Pinpoint the cell where the given text exists, returning its (X, Y) midpoint coordinate. 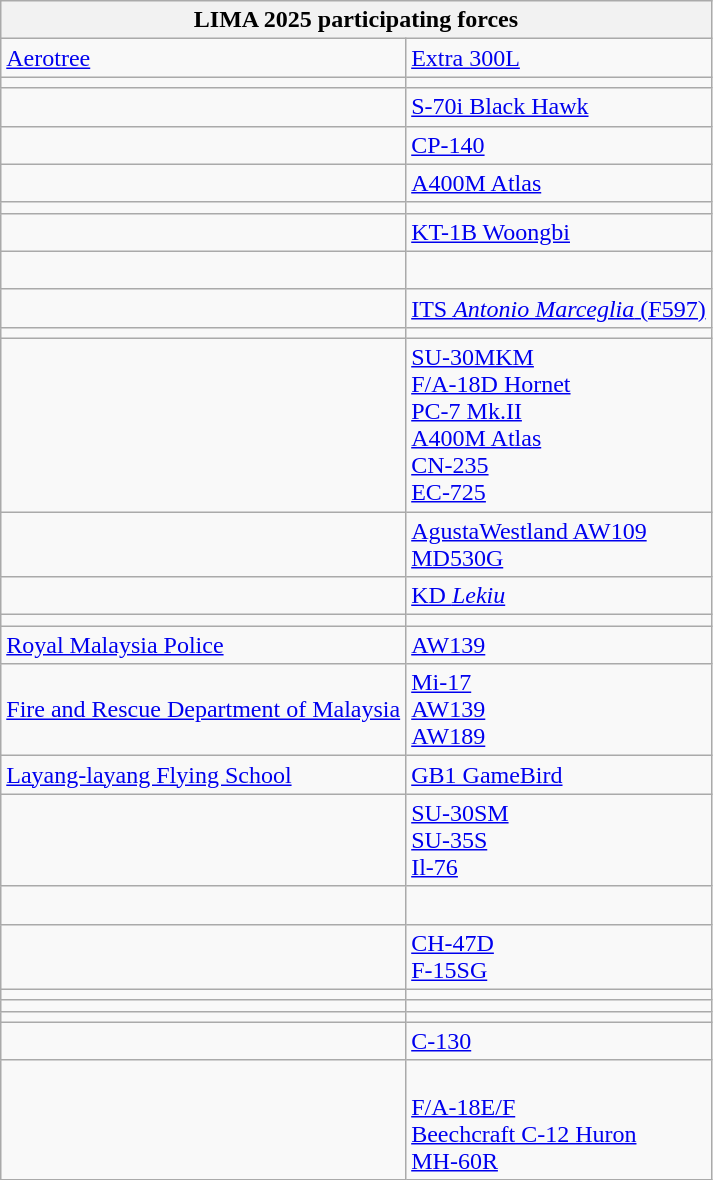
GB1 GameBird (558, 775)
Mi-17AW139AW189 (558, 710)
F/A-18E/FBeechcraft C-12 HuronMH-60R (558, 1120)
Royal Malaysia Police (204, 645)
Aerotree (204, 58)
A400M Atlas (558, 183)
ITS Antonio Marceglia (F597) (558, 308)
LIMA 2025 participating forces (356, 20)
Fire and Rescue Department of Malaysia (204, 710)
KD Lekiu (558, 596)
S-70i Black Hawk (558, 107)
CH-47DF-15SG (558, 956)
AgustaWestland AW109MD530G (558, 544)
KT-1B Woongbi (558, 232)
AW139 (558, 645)
SU-30MKMF/A-18D HornetPC-7 Mk.IIA400M AtlasCN-235EC-725 (558, 424)
Layang-layang Flying School (204, 775)
CP-140 (558, 145)
Extra 300L (558, 58)
C-130 (558, 1041)
SU-30SMSU-35SIl-76 (558, 840)
